Pinpoint the cell where the given text exists, returning its (x, y) midpoint coordinate. 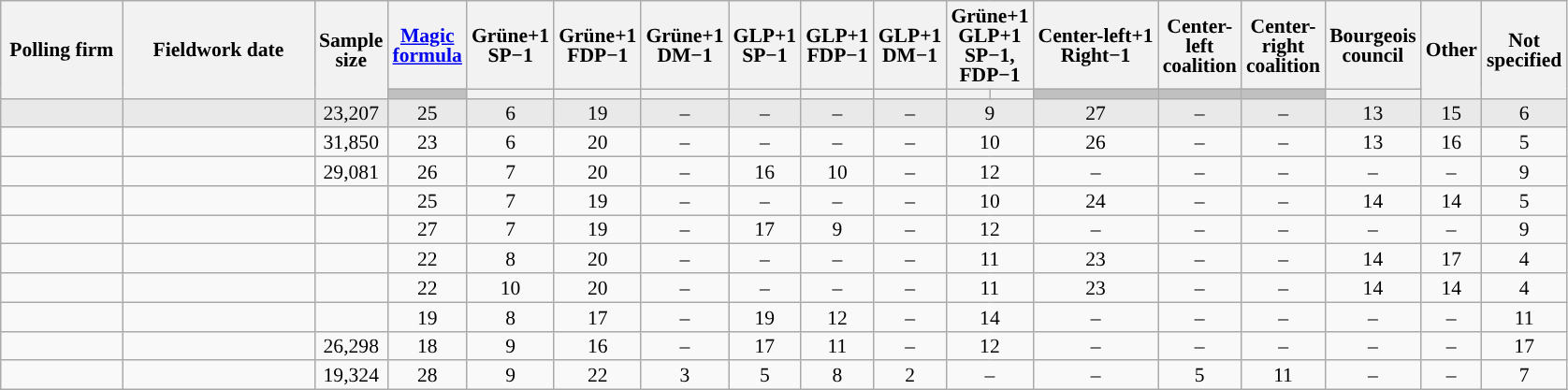
Notspecified (1524, 50)
2 (910, 376)
GLP+1SP−1 (765, 45)
31,850 (351, 142)
Grüne+1GLP+1SP−1,FDP−1 (990, 45)
18 (427, 346)
Grüne+1FDP−1 (597, 45)
Center-left+1Right−1 (1096, 45)
Fieldwork date (219, 50)
Center-leftcoalition (1199, 45)
Magicformula (427, 45)
Center-rightcoalition (1284, 45)
3 (685, 376)
26,298 (351, 346)
19,324 (351, 376)
GLP+1DM−1 (910, 45)
Polling firm (62, 50)
GLP+1FDP−1 (837, 45)
Samplesize (351, 50)
Other (1452, 50)
15 (1452, 112)
29,081 (351, 172)
Grüne+1SP−1 (511, 45)
24 (1096, 200)
Grüne+1DM−1 (685, 45)
Bourgeoiscouncil (1372, 45)
28 (427, 376)
23,207 (351, 112)
